Detect which cell encompasses the target text, then output its [X, Y] center coordinate. 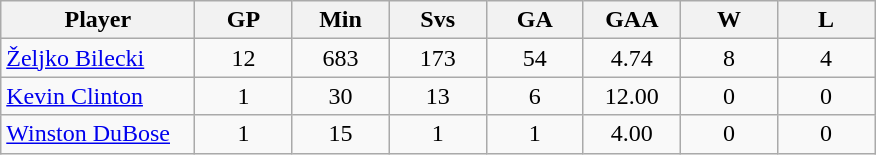
12.00 [632, 96]
Player [98, 20]
Min [340, 20]
12 [244, 58]
4.00 [632, 134]
13 [438, 96]
Željko Bilecki [98, 58]
Svs [438, 20]
8 [728, 58]
30 [340, 96]
L [826, 20]
4 [826, 58]
15 [340, 134]
173 [438, 58]
Kevin Clinton [98, 96]
4.74 [632, 58]
W [728, 20]
683 [340, 58]
GA [534, 20]
6 [534, 96]
Winston DuBose [98, 134]
54 [534, 58]
GP [244, 20]
GAA [632, 20]
